From the cell containing the given text, extract its center point as (X, Y) coordinate. 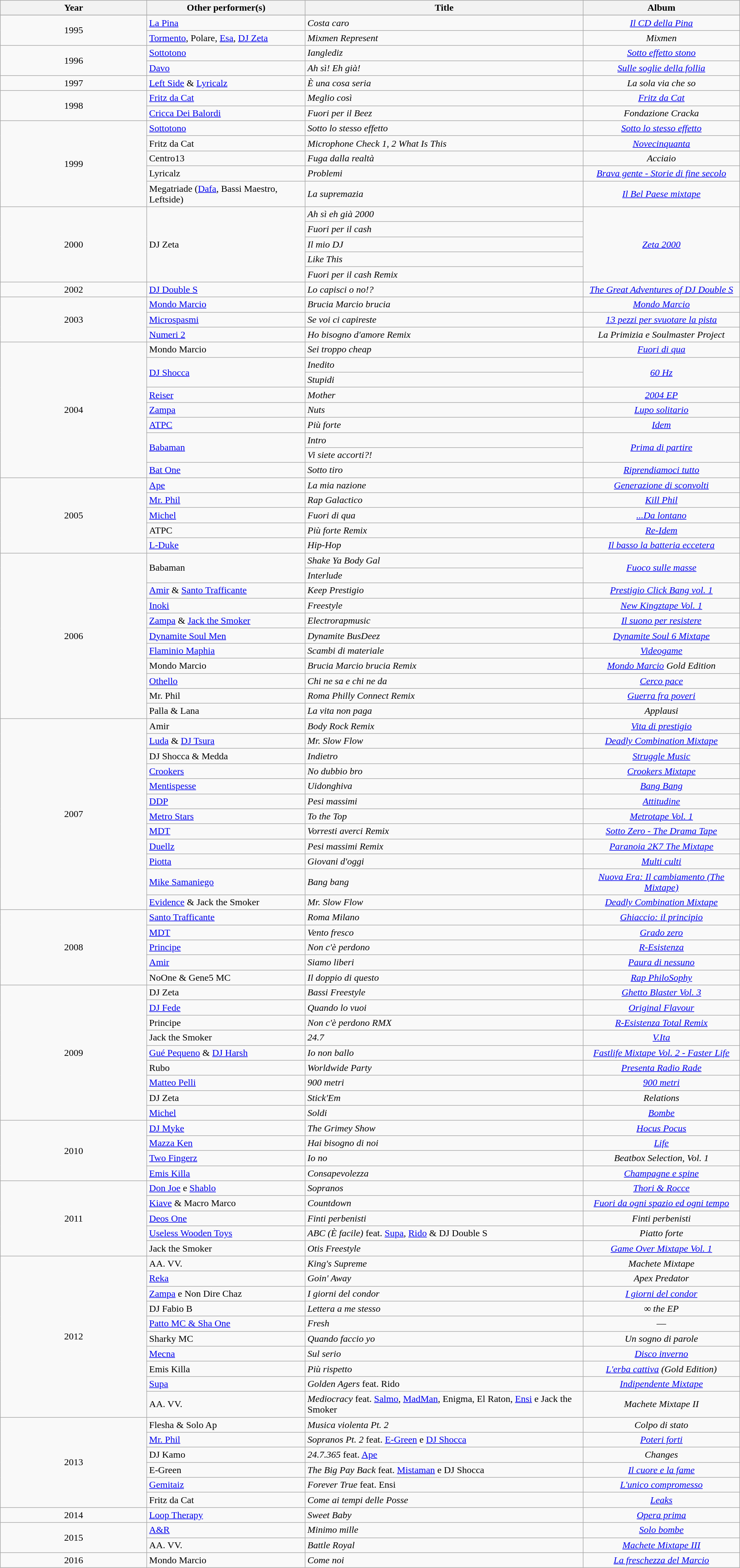
Keep Prestigio (444, 590)
Bombe (661, 1113)
Mixmen Represent (444, 38)
Piotta (226, 861)
Sul serio (444, 1354)
Microspasmi (226, 320)
Relations (661, 1098)
L'unico compromesso (661, 1485)
Duellz (226, 846)
Sulle soglie della follia (661, 68)
Mazza Ken (226, 1143)
Countdown (444, 1203)
Freestyle (444, 605)
Problemi (444, 173)
Matteo Pelli (226, 1083)
Più rispetto (444, 1369)
DJ Shocca & Medda (226, 756)
Hai bisogno di noi (444, 1143)
Paranoia 2K7 The Mixtape (661, 846)
60 Hz (661, 372)
Gemitaiz (226, 1485)
Il Bel Paese mixtape (661, 194)
DJ Myke (226, 1128)
Nuova Era: Il cambiamento (The Mixtape) (661, 882)
R-Esistenza Total Remix (661, 1023)
2003 (74, 320)
Non c'è perdono (444, 948)
Battle Royal (444, 1545)
Rap Galactico (444, 500)
Othello (226, 681)
Two Fingerz (226, 1158)
1996 (74, 61)
Siamo liberi (444, 963)
Year (74, 8)
Lupo solitario (661, 410)
Gué Pequeno & DJ Harsh (226, 1053)
È una cosa seria (444, 83)
Il CD della Pina (661, 23)
Dynamite Soul Men (226, 636)
Bang bang (444, 882)
— (661, 1324)
1999 (74, 164)
Leaks (661, 1500)
La supremazia (444, 194)
Sopranos (444, 1188)
Champagne e spine (661, 1173)
2011 (74, 1218)
La sola via che so (661, 83)
Left Side & Lyricalz (226, 83)
Un sogno di parole (661, 1339)
Quando lo vuoi (444, 1008)
Opera prima (661, 1515)
Vorresti averci Remix (444, 831)
Attitudine (661, 801)
Intro (444, 440)
2015 (74, 1538)
Scambi di materiale (444, 651)
Hip-Hop (444, 545)
Bat One (226, 470)
Microphone Check 1, 2 What Is This (444, 143)
Fastlife Mixtape Vol. 2 - Faster Life (661, 1053)
King's Supreme (444, 1263)
Videogame (661, 651)
The Great Adventures of DJ Double S (661, 289)
2016 (74, 1560)
...Da lontano (661, 515)
Original Flavour (661, 1008)
Fuori per il cash (444, 229)
Mecna (226, 1354)
The Grimey Show (444, 1128)
Zeta 2000 (661, 244)
Mother (444, 395)
Numeri 2 (226, 335)
Santo Trafficante (226, 917)
Vento fresco (444, 932)
Lettera a me stesso (444, 1309)
DJ Shocca (226, 372)
24.7.365 feat. Ape (444, 1455)
2006 (74, 636)
Fuga dalla realtà (444, 158)
Mixmen (661, 38)
Game Over Mixtape Vol. 1 (661, 1248)
Minimo mille (444, 1530)
2004 (74, 410)
Electrorapmusic (444, 620)
Roma Philly Connect Remix (444, 696)
Il suono per resistere (661, 620)
Ghetto Blaster Vol. 3 (661, 993)
Golden Agers feat. Rido (444, 1384)
Supa (226, 1384)
Crookers Mixtape (661, 771)
Brava gente - Storie di fine secolo (661, 173)
Brucia Marcio brucia (444, 305)
Ghiaccio: il principio (661, 917)
Cerco pace (661, 681)
Shake Ya Body Gal (444, 560)
2013 (74, 1462)
Sopranos Pt. 2 feat. E-Green e DJ Shocca (444, 1440)
Vita di prestigio (661, 726)
2007 (74, 814)
L'erba cattiva (Gold Edition) (661, 1369)
Struggle Music (661, 756)
Goin' Away (444, 1279)
Soldi (444, 1113)
2012 (74, 1337)
Musica violenta Pt. 2 (444, 1425)
La Primizia e Soulmaster Project (661, 335)
Mike Samaniego (226, 882)
Metro Stars (226, 816)
Indipendente Mixtape (661, 1384)
1995 (74, 30)
Album (661, 8)
Uidonghiva (444, 786)
13 pezzi per svuotare la pista (661, 320)
Paura di nessuno (661, 963)
Kiave & Macro Marco (226, 1203)
ABC (È facile) feat. Supa, Rido & DJ Double S (444, 1233)
Inedito (444, 365)
Io no (444, 1158)
Piatto forte (661, 1233)
Bassi Freestyle (444, 993)
Ianglediz (444, 53)
2010 (74, 1150)
Consapevolezza (444, 1173)
Life (661, 1143)
To the Top (444, 816)
Amir & Santo Trafficante (226, 590)
Fuori da ogni spazio ed ogni tempo (661, 1203)
Chi ne sa e chi ne da (444, 681)
Rap PhiloSophy (661, 978)
Ape (226, 485)
Sweet Baby (444, 1515)
Megatriade (Dafa, Bassi Maestro, Leftside) (226, 194)
Sotto Zero - The Drama Tape (661, 831)
Lyricalz (226, 173)
Zampa & Jack the Smoker (226, 620)
No dubbio bro (444, 771)
Apex Predator (661, 1279)
Rubo (226, 1068)
2005 (74, 515)
Giovani d'oggi (444, 861)
2014 (74, 1515)
Come ai tempi delle Posse (444, 1500)
Novecinquanta (661, 143)
Disco inverno (661, 1354)
Changes (661, 1455)
DDP (226, 801)
Sotto effetto stono (661, 53)
Colpo di stato (661, 1425)
Davo (226, 68)
Centro13 (226, 158)
Mediocracy feat. Salmo, MadMan, Enigma, El Raton, Ensi e Jack the Smoker (444, 1404)
Meglio così (444, 98)
Fresh (444, 1324)
Other performer(s) (226, 8)
Machete Mixtape II (661, 1404)
Nuts (444, 410)
Useless Wooden Toys (226, 1233)
Don Joe e Shablo (226, 1188)
Indietro (444, 756)
Guerra fra poveri (661, 696)
Roma Milano (444, 917)
Luda & DJ Tsura (226, 741)
Come noi (444, 1560)
Dynamite BusDeez (444, 636)
Quando faccio yo (444, 1339)
Re-Idem (661, 530)
Metrotape Vol. 1 (661, 816)
Il doppio di questo (444, 978)
Deos One (226, 1218)
Hocus Pocus (661, 1128)
Prestigio Click Bang vol. 1 (661, 590)
Flaminio Maphia (226, 651)
DJ Double S (226, 289)
Poteri forti (661, 1440)
Fuoco sulle masse (661, 568)
Multi culti (661, 861)
Pesi massimi (444, 801)
Mondo Marcio Gold Edition (661, 666)
1998 (74, 106)
DJ Fabio B (226, 1309)
Idem (661, 425)
New Kingztape Vol. 1 (661, 605)
Zampa (226, 410)
La mia nazione (444, 485)
24.7 (444, 1038)
Ah sì! Eh già! (444, 68)
Dynamite Soul 6 Mixtape (661, 636)
Body Rock Remix (444, 726)
2000 (74, 244)
Tormento, Polare, Esa, DJ Zeta (226, 38)
Non c'è perdono RMX (444, 1023)
Thori & Rocce (661, 1188)
2002 (74, 289)
L-Duke (226, 545)
Mentispesse (226, 786)
Sotto tiro (444, 470)
Applausi (661, 711)
Title (444, 8)
Il basso la batteria eccetera (661, 545)
La Pina (226, 23)
∞ the EP (661, 1309)
Ho bisogno d'amore Remix (444, 335)
E-Green (226, 1470)
Prima di partire (661, 448)
Inoki (226, 605)
Sei troppo cheap (444, 350)
Più forte Remix (444, 530)
Reiser (226, 395)
NoOne & Gene5 MC (226, 978)
Patto MC & Sha One (226, 1324)
Stick'Em (444, 1098)
Lo capisci o no!? (444, 289)
Machete Mixtape (661, 1263)
La freschezza del Marcio (661, 1560)
Stupidi (444, 380)
Fuori per il cash Remix (444, 274)
The Big Pay Back feat. Mistaman e DJ Shocca (444, 1470)
Beatbox Selection, Vol. 1 (661, 1158)
Riprendiamoci tutto (661, 470)
Generazione di sconvolti (661, 485)
Reka (226, 1279)
Interlude (444, 575)
1997 (74, 83)
Kill Phil (661, 500)
Più forte (444, 425)
Vi siete accorti?! (444, 455)
Fondazione Cracka (661, 113)
Cricca Dei Balordi (226, 113)
Presenta Radio Rade (661, 1068)
Solo bombe (661, 1530)
Brucia Marcio brucia Remix (444, 666)
Acciaio (661, 158)
DJ Kamo (226, 1455)
Fuori per il Beez (444, 113)
Flesha & Solo Ap (226, 1425)
Il mio DJ (444, 244)
Loop Therapy (226, 1515)
Crookers (226, 771)
Like This (444, 259)
A&R (226, 1530)
DJ Fede (226, 1008)
Forever True feat. Ensi (444, 1485)
Il cuore e la fame (661, 1470)
2009 (74, 1053)
Sharky MC (226, 1339)
Machete Mixtape III (661, 1545)
Costa caro (444, 23)
Pesi massimi Remix (444, 846)
Grado zero (661, 932)
R-Esistenza (661, 948)
Ah sì eh già 2000 (444, 214)
Se voi ci capireste (444, 320)
2008 (74, 947)
Bang Bang (661, 786)
2004 EP (661, 395)
Zampa e Non Dire Chaz (226, 1294)
La vita non paga (444, 711)
V.Ita (661, 1038)
Worldwide Party (444, 1068)
Otis Freestyle (444, 1248)
Evidence & Jack the Smoker (226, 902)
Palla & Lana (226, 711)
Io non ballo (444, 1053)
